Find where the given text appears and provide that cell's center as (x, y) coordinate. 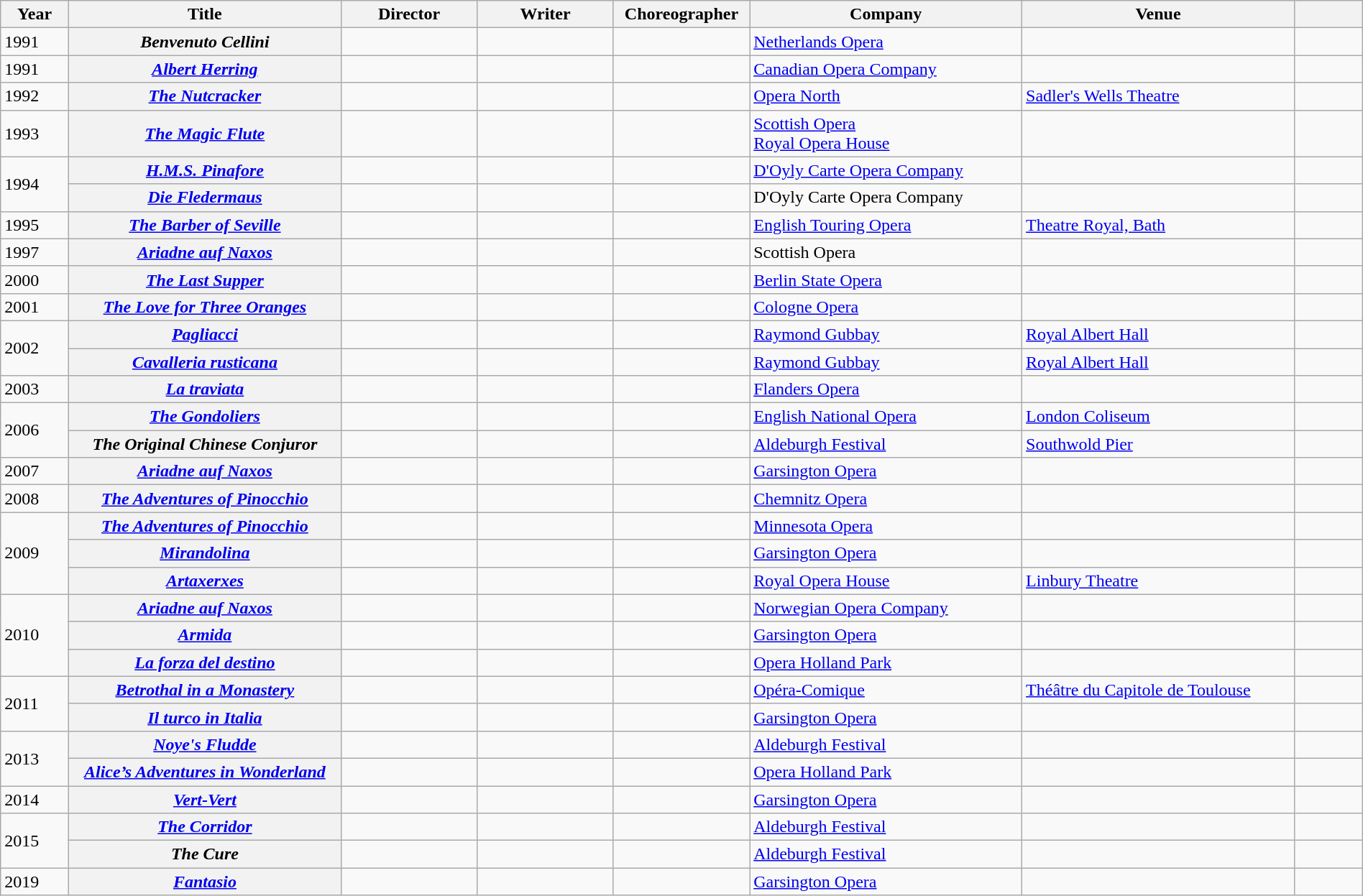
Title (204, 14)
2015 (35, 841)
Year (35, 14)
Albert Herring (204, 69)
Théâtre du Capitole de Toulouse (1159, 690)
Betrothal in a Monastery (204, 690)
2008 (35, 499)
1994 (35, 184)
Choreographer (681, 14)
London Coliseum (1159, 417)
Netherlands Opera (886, 42)
Opéra-Comique (886, 690)
Cologne Opera (886, 307)
La traviata (204, 389)
Noye's Fludde (204, 744)
1993 (35, 134)
1995 (35, 225)
Benvenuto Cellini (204, 42)
The Barber of Seville (204, 225)
Chemnitz Opera (886, 499)
2007 (35, 471)
English National Opera (886, 417)
2006 (35, 430)
Artaxerxes (204, 581)
Linbury Theatre (1159, 581)
Writer (545, 14)
English Touring Opera (886, 225)
2014 (35, 800)
Opera North (886, 96)
The Last Supper (204, 280)
The Cure (204, 854)
Vert-Vert (204, 800)
2003 (35, 389)
Fantasio (204, 882)
Die Fledermaus (204, 198)
Scottish Opera (886, 252)
1992 (35, 96)
La forza del destino (204, 662)
Cavalleria rusticana (204, 361)
Sadler's Wells Theatre (1159, 96)
Alice’s Adventures in Wonderland (204, 772)
Berlin State Opera (886, 280)
2010 (35, 635)
Minnesota Opera (886, 526)
H.M.S. Pinafore (204, 170)
Pagliacci (204, 334)
The Magic Flute (204, 134)
The Original Chinese Conjuror (204, 444)
Venue (1159, 14)
2001 (35, 307)
2009 (35, 553)
The Love for Three Oranges (204, 307)
2011 (35, 703)
2002 (35, 348)
2000 (35, 280)
Scottish OperaRoyal Opera House (886, 134)
The Corridor (204, 827)
Theatre Royal, Bath (1159, 225)
2019 (35, 882)
Flanders Opera (886, 389)
1997 (35, 252)
Company (886, 14)
The Gondoliers (204, 417)
Mirandolina (204, 553)
2013 (35, 758)
Director (408, 14)
Southwold Pier (1159, 444)
Royal Opera House (886, 581)
Norwegian Opera Company (886, 608)
Il turco in Italia (204, 717)
The Nutcracker (204, 96)
Armida (204, 635)
Canadian Opera Company (886, 69)
